Provide the (X, Y) coordinate of the cell's center where the given text is located.  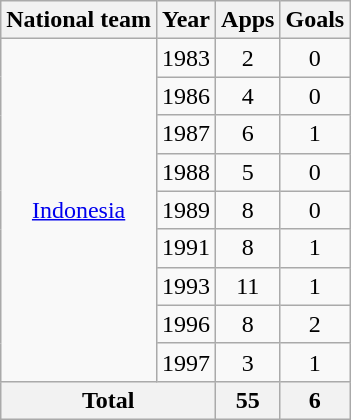
11 (248, 286)
1987 (186, 134)
Indonesia (79, 210)
1986 (186, 96)
1983 (186, 58)
3 (248, 362)
55 (248, 400)
Apps (248, 20)
1991 (186, 248)
1988 (186, 172)
Total (108, 400)
1997 (186, 362)
4 (248, 96)
5 (248, 172)
1993 (186, 286)
Goals (315, 20)
1989 (186, 210)
Year (186, 20)
1996 (186, 324)
National team (79, 20)
